For the text-containing cell, return its midpoint in (x, y) coordinate format. 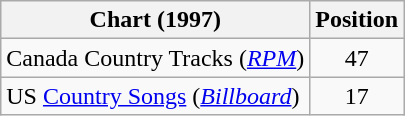
US Country Songs (Billboard) (156, 96)
Position (357, 20)
Canada Country Tracks (RPM) (156, 58)
17 (357, 96)
47 (357, 58)
Chart (1997) (156, 20)
